Return (X, Y) of the center of cell containing provided text 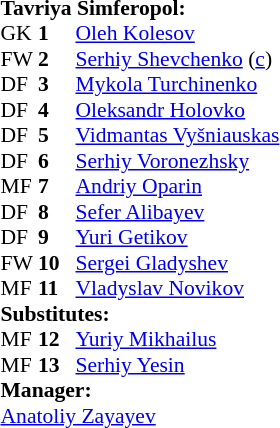
12 (57, 339)
Yuri Getikov (178, 237)
Substitutes: (140, 314)
Yuriy Mikhailus (178, 339)
4 (57, 110)
Sergei Gladyshev (178, 263)
Serhiy Yesin (178, 365)
7 (57, 187)
Vladyslav Novikov (178, 289)
Serhiy Shevchenko (c) (178, 59)
10 (57, 263)
Oleh Kolesov (178, 33)
Mykola Turchinenko (178, 85)
8 (57, 212)
13 (57, 365)
Vidmantas Vyšniauskas (178, 135)
9 (57, 237)
3 (57, 85)
Manager: (140, 391)
GK (19, 33)
11 (57, 289)
Oleksandr Holovko (178, 110)
6 (57, 161)
Serhiy Voronezhsky (178, 161)
2 (57, 59)
Sefer Alibayev (178, 212)
5 (57, 135)
Andriy Oparin (178, 187)
1 (57, 33)
